Return the [x, y] coordinate for the center point of the cell that contains the specified text.  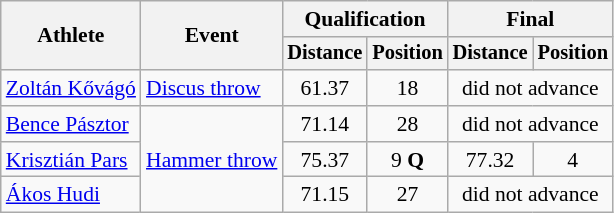
Athlete [71, 36]
4 [573, 160]
61.37 [324, 88]
75.37 [324, 160]
27 [407, 195]
71.15 [324, 195]
Zoltán Kővágó [71, 88]
Event [212, 36]
Hammer throw [212, 160]
77.32 [490, 160]
Final [530, 19]
Bence Pásztor [71, 124]
Krisztián Pars [71, 160]
Qualification [364, 19]
28 [407, 124]
18 [407, 88]
Discus throw [212, 88]
9 Q [407, 160]
71.14 [324, 124]
Ákos Hudi [71, 195]
